Return the [x, y] coordinate for the center point of the cell that contains the specified text.  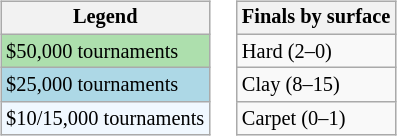
$10/15,000 tournaments [105, 119]
Clay (8–15) [316, 85]
Carpet (0–1) [316, 119]
Finals by surface [316, 18]
Legend [105, 18]
$25,000 tournaments [105, 85]
$50,000 tournaments [105, 51]
Hard (2–0) [316, 51]
